Find where the given text appears and provide that cell's center as [x, y] coordinate. 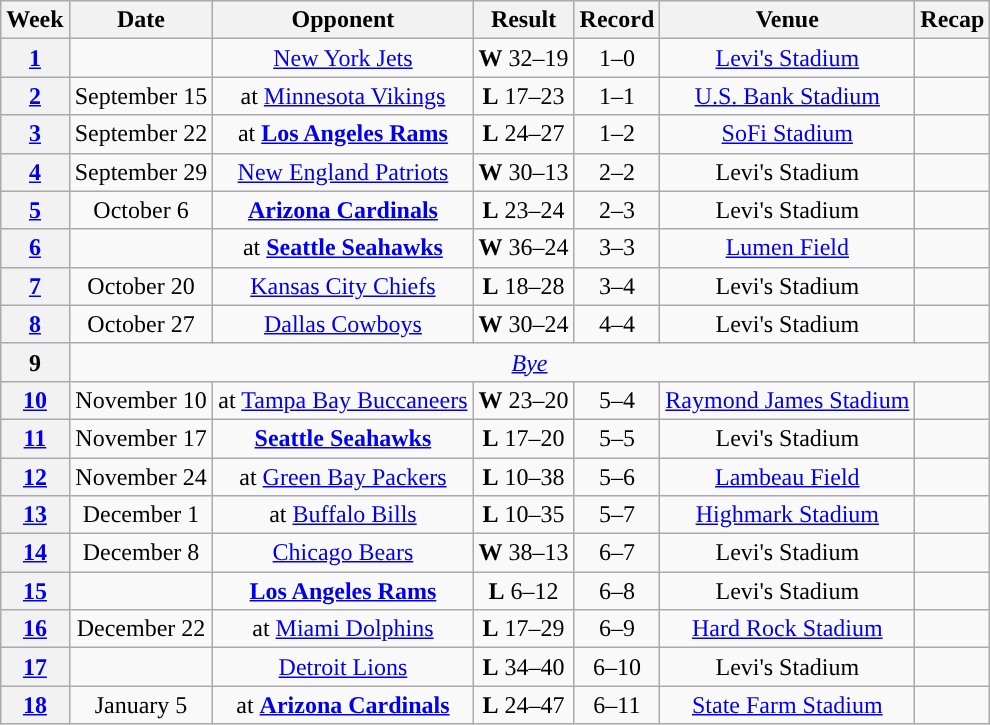
September 22 [141, 134]
2–3 [617, 210]
L 17–20 [524, 438]
October 20 [141, 286]
Lumen Field [788, 248]
L 17–23 [524, 96]
at Seattle Seahawks [343, 248]
November 24 [141, 477]
Result [524, 20]
3–3 [617, 248]
5–5 [617, 438]
2 [35, 96]
Los Angeles Rams [343, 591]
W 23–20 [524, 400]
December 22 [141, 629]
Arizona Cardinals [343, 210]
at Minnesota Vikings [343, 96]
4–4 [617, 324]
at Buffalo Bills [343, 515]
16 [35, 629]
8 [35, 324]
September 15 [141, 96]
Detroit Lions [343, 667]
5–7 [617, 515]
Dallas Cowboys [343, 324]
12 [35, 477]
Seattle Seahawks [343, 438]
L 23–24 [524, 210]
5 [35, 210]
L 34–40 [524, 667]
5–4 [617, 400]
L 24–27 [524, 134]
at Miami Dolphins [343, 629]
October 27 [141, 324]
U.S. Bank Stadium [788, 96]
SoFi Stadium [788, 134]
6–11 [617, 705]
State Farm Stadium [788, 705]
3 [35, 134]
Week [35, 20]
L 17–29 [524, 629]
6–10 [617, 667]
Raymond James Stadium [788, 400]
Venue [788, 20]
at Tampa Bay Buccaneers [343, 400]
Date [141, 20]
Recap [952, 20]
at Arizona Cardinals [343, 705]
Lambeau Field [788, 477]
December 1 [141, 515]
6–7 [617, 553]
New England Patriots [343, 172]
Highmark Stadium [788, 515]
6 [35, 248]
Chicago Bears [343, 553]
W 32–19 [524, 58]
L 18–28 [524, 286]
1–1 [617, 96]
17 [35, 667]
W 36–24 [524, 248]
September 29 [141, 172]
Kansas City Chiefs [343, 286]
6–8 [617, 591]
15 [35, 591]
5–6 [617, 477]
Hard Rock Stadium [788, 629]
13 [35, 515]
January 5 [141, 705]
L 24–47 [524, 705]
October 6 [141, 210]
14 [35, 553]
Bye [530, 362]
1 [35, 58]
18 [35, 705]
November 17 [141, 438]
at Green Bay Packers [343, 477]
10 [35, 400]
3–4 [617, 286]
Record [617, 20]
W 38–13 [524, 553]
at Los Angeles Rams [343, 134]
1–2 [617, 134]
7 [35, 286]
Opponent [343, 20]
2–2 [617, 172]
1–0 [617, 58]
4 [35, 172]
L 6–12 [524, 591]
November 10 [141, 400]
New York Jets [343, 58]
December 8 [141, 553]
L 10–35 [524, 515]
L 10–38 [524, 477]
W 30–24 [524, 324]
11 [35, 438]
6–9 [617, 629]
9 [35, 362]
W 30–13 [524, 172]
